Detect which cell encompasses the target text, then output its [x, y] center coordinate. 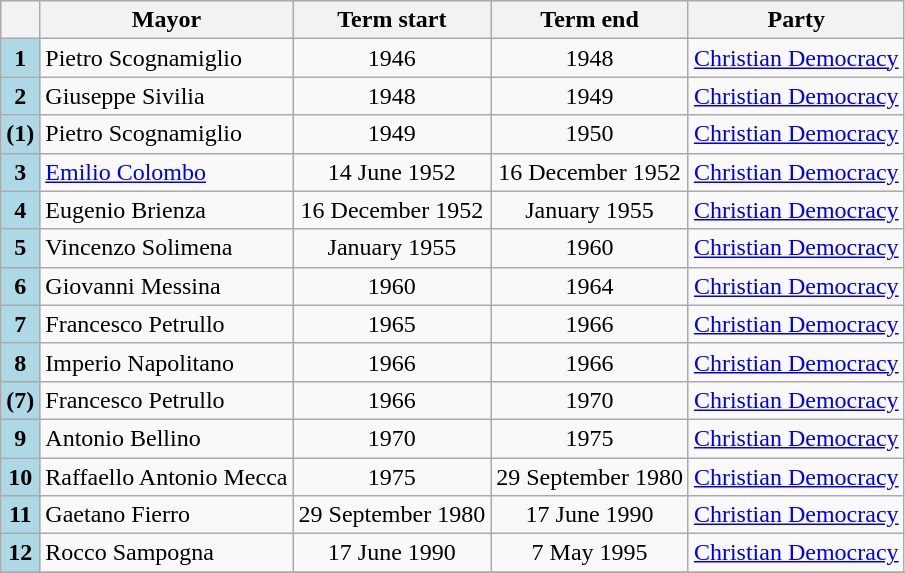
8 [20, 362]
Emilio Colombo [166, 172]
Vincenzo Solimena [166, 248]
Eugenio Brienza [166, 210]
Term start [392, 20]
Rocco Sampogna [166, 553]
1 [20, 58]
1964 [590, 286]
Mayor [166, 20]
Imperio Napolitano [166, 362]
14 June 1952 [392, 172]
4 [20, 210]
1946 [392, 58]
Giovanni Messina [166, 286]
11 [20, 515]
(1) [20, 134]
(7) [20, 400]
Gaetano Fierro [166, 515]
Antonio Bellino [166, 438]
Party [796, 20]
1965 [392, 324]
10 [20, 477]
Term end [590, 20]
Giuseppe Sivilia [166, 96]
6 [20, 286]
2 [20, 96]
3 [20, 172]
Raffaello Antonio Mecca [166, 477]
9 [20, 438]
12 [20, 553]
5 [20, 248]
7 May 1995 [590, 553]
1950 [590, 134]
7 [20, 324]
